Provide the (X, Y) coordinate of the cell's center where the given text is located.  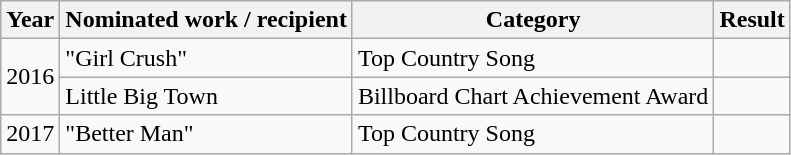
Year (30, 20)
"Girl Crush" (206, 58)
2016 (30, 77)
"Better Man" (206, 134)
2017 (30, 134)
Billboard Chart Achievement Award (532, 96)
Nominated work / recipient (206, 20)
Category (532, 20)
Little Big Town (206, 96)
Result (752, 20)
